Return (X, Y) of the center of cell containing provided text 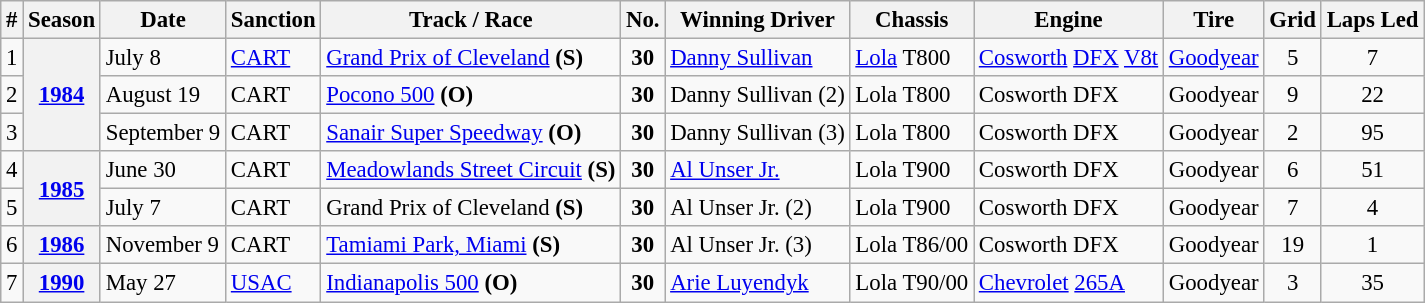
Laps Led (1372, 20)
August 19 (162, 95)
Lola T90/00 (912, 283)
Danny Sullivan (758, 58)
Engine (1069, 20)
Arie Luyendyk (758, 283)
Al Unser Jr. (758, 170)
Sanction (274, 20)
19 (1292, 245)
Tamiami Park, Miami (S) (471, 245)
Track / Race (471, 20)
Danny Sullivan (3) (758, 133)
22 (1372, 95)
Indianapolis 500 (O) (471, 283)
35 (1372, 283)
Season (62, 20)
Chevrolet 265A (1069, 283)
June 30 (162, 170)
Date (162, 20)
1984 (62, 96)
No. (643, 20)
Danny Sullivan (2) (758, 95)
9 (1292, 95)
May 27 (162, 283)
September 9 (162, 133)
USAC (274, 283)
1986 (62, 245)
1985 (62, 188)
Al Unser Jr. (2) (758, 208)
95 (1372, 133)
Lola T86/00 (912, 245)
Grid (1292, 20)
51 (1372, 170)
Sanair Super Speedway (O) (471, 133)
Tire (1213, 20)
Cosworth DFX V8t (1069, 58)
Pocono 500 (O) (471, 95)
Al Unser Jr. (3) (758, 245)
Meadowlands Street Circuit (S) (471, 170)
1990 (62, 283)
Winning Driver (758, 20)
# (12, 20)
Chassis (912, 20)
November 9 (162, 245)
July 7 (162, 208)
July 8 (162, 58)
